Determine the [X, Y] coordinate at the center of the cell enclosing the given text.  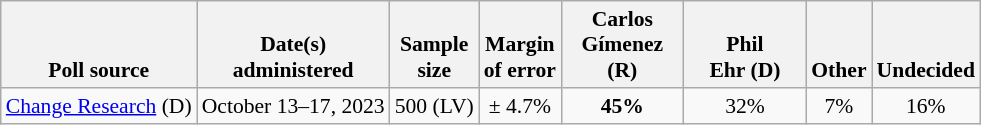
16% [926, 106]
500 (LV) [434, 106]
Undecided [926, 44]
October 13–17, 2023 [294, 106]
PhilEhr (D) [746, 44]
Date(s)administered [294, 44]
Marginof error [520, 44]
32% [746, 106]
Samplesize [434, 44]
Poll source [99, 44]
CarlosGímenez (R) [622, 44]
Change Research (D) [99, 106]
Other [838, 44]
7% [838, 106]
± 4.7% [520, 106]
45% [622, 106]
